Pinpoint the cell where the given text exists, returning its (x, y) midpoint coordinate. 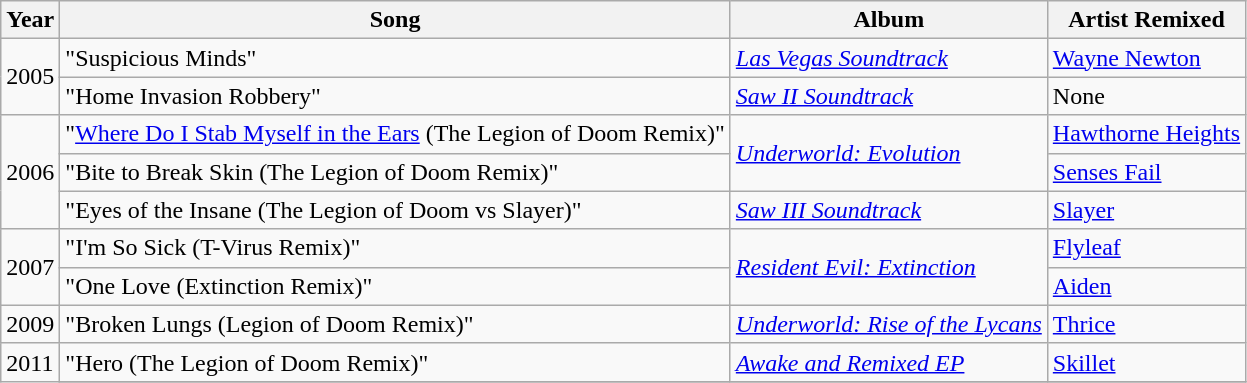
"Bite to Break Skin (The Legion of Doom Remix)" (395, 172)
2011 (30, 362)
"Home Invasion Robbery" (395, 96)
Saw III Soundtrack (888, 210)
Underworld: Evolution (888, 153)
2005 (30, 77)
2006 (30, 172)
Slayer (1146, 210)
Artist Remixed (1146, 20)
"One Love (Extinction Remix)" (395, 286)
Album (888, 20)
Senses Fail (1146, 172)
Hawthorne Heights (1146, 134)
Las Vegas Soundtrack (888, 58)
"Where Do I Stab Myself in the Ears (The Legion of Doom Remix)" (395, 134)
2007 (30, 267)
"I'm So Sick (T-Virus Remix)" (395, 248)
Song (395, 20)
Wayne Newton (1146, 58)
Underworld: Rise of the Lycans (888, 324)
"Eyes of the Insane (The Legion of Doom vs Slayer)" (395, 210)
Awake and Remixed EP (888, 362)
Resident Evil: Extinction (888, 267)
Year (30, 20)
"Broken Lungs (Legion of Doom Remix)" (395, 324)
Thrice (1146, 324)
Flyleaf (1146, 248)
2009 (30, 324)
Skillet (1146, 362)
"Hero (The Legion of Doom Remix)" (395, 362)
None (1146, 96)
Aiden (1146, 286)
"Suspicious Minds" (395, 58)
Saw II Soundtrack (888, 96)
